Provide the (x, y) coordinate of the cell's center where the given text is located.  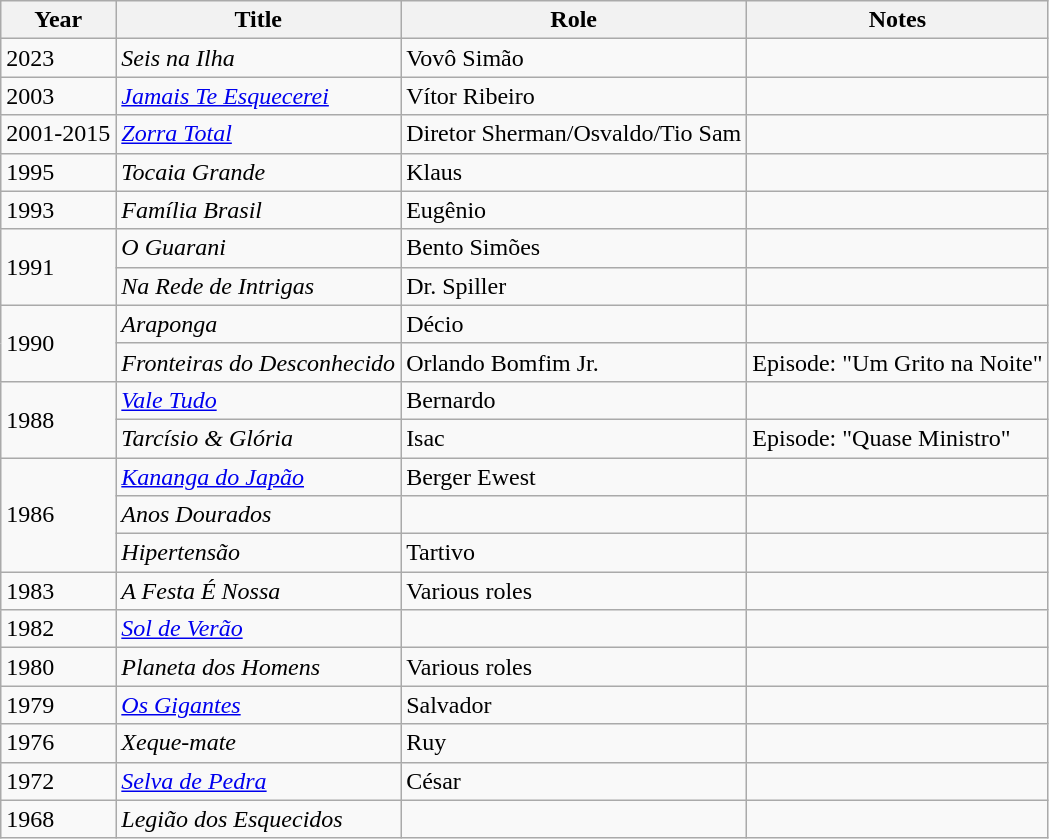
Diretor Sherman/Osvaldo/Tio Sam (574, 134)
A Festa É Nossa (258, 591)
Vovô Simão (574, 58)
Planeta dos Homens (258, 667)
Jamais Te Esquecerei (258, 96)
Notes (898, 20)
Episode: "Quase Ministro" (898, 438)
Araponga (258, 324)
1986 (58, 515)
Episode: "Um Grito na Noite" (898, 362)
1991 (58, 267)
Title (258, 20)
1988 (58, 419)
1993 (58, 210)
Berger Ewest (574, 477)
1990 (58, 343)
Tocaia Grande (258, 172)
Sol de Verão (258, 629)
2023 (58, 58)
Zorra Total (258, 134)
Kananga do Japão (258, 477)
Família Brasil (258, 210)
Seis na Ilha (258, 58)
1976 (58, 743)
Legião dos Esquecidos (258, 819)
Os Gigantes (258, 705)
1968 (58, 819)
1980 (58, 667)
Selva de Pedra (258, 781)
O Guarani (258, 248)
Role (574, 20)
Ruy (574, 743)
Eugênio (574, 210)
1995 (58, 172)
2001-2015 (58, 134)
Bernardo (574, 400)
Dr. Spiller (574, 286)
1979 (58, 705)
Na Rede de Intrigas (258, 286)
Salvador (574, 705)
1982 (58, 629)
Fronteiras do Desconhecido (258, 362)
1972 (58, 781)
Year (58, 20)
Bento Simões (574, 248)
Orlando Bomfim Jr. (574, 362)
Tarcísio & Glória (258, 438)
Vale Tudo (258, 400)
Xeque-mate (258, 743)
César (574, 781)
1983 (58, 591)
Isac (574, 438)
Tartivo (574, 553)
Anos Dourados (258, 515)
2003 (58, 96)
Vítor Ribeiro (574, 96)
Décio (574, 324)
Klaus (574, 172)
Hipertensão (258, 553)
